Identify which cell holds the provided text, then report its [X, Y] central coordinate. 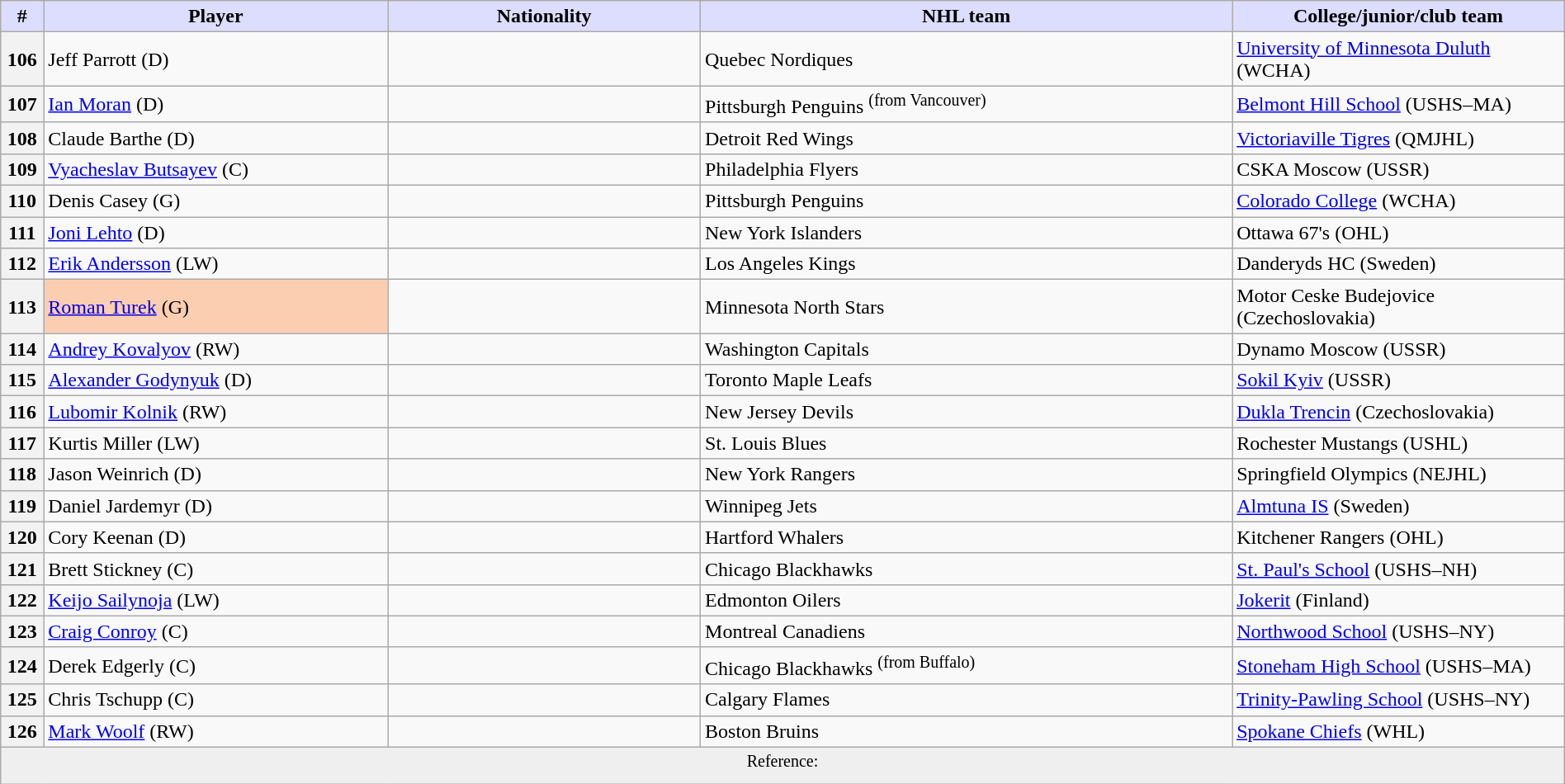
Player [216, 17]
# [22, 17]
Cory Keenan (D) [216, 537]
108 [22, 138]
Montreal Canadiens [967, 631]
Boston Bruins [967, 731]
Winnipeg Jets [967, 506]
Minnesota North Stars [967, 307]
Washington Capitals [967, 349]
115 [22, 380]
Dukla Trencin (Czechoslovakia) [1398, 412]
Dynamo Moscow (USSR) [1398, 349]
Roman Turek (G) [216, 307]
Pittsburgh Penguins (from Vancouver) [967, 104]
120 [22, 537]
Edmonton Oilers [967, 600]
Toronto Maple Leafs [967, 380]
Motor Ceske Budejovice (Czechoslovakia) [1398, 307]
107 [22, 104]
117 [22, 443]
Jokerit (Finland) [1398, 600]
125 [22, 700]
Ian Moran (D) [216, 104]
Philadelphia Flyers [967, 169]
Brett Stickney (C) [216, 569]
Chicago Blackhawks [967, 569]
Andrey Kovalyov (RW) [216, 349]
New Jersey Devils [967, 412]
Stoneham High School (USHS–MA) [1398, 665]
Erik Andersson (LW) [216, 264]
Chicago Blackhawks (from Buffalo) [967, 665]
Colorado College (WCHA) [1398, 201]
Joni Lehto (D) [216, 233]
113 [22, 307]
St. Paul's School (USHS–NH) [1398, 569]
116 [22, 412]
Rochester Mustangs (USHL) [1398, 443]
Spokane Chiefs (WHL) [1398, 731]
Craig Conroy (C) [216, 631]
Derek Edgerly (C) [216, 665]
CSKA Moscow (USSR) [1398, 169]
NHL team [967, 17]
Detroit Red Wings [967, 138]
114 [22, 349]
Hartford Whalers [967, 537]
St. Louis Blues [967, 443]
109 [22, 169]
Kitchener Rangers (OHL) [1398, 537]
Denis Casey (G) [216, 201]
Kurtis Miller (LW) [216, 443]
110 [22, 201]
106 [22, 59]
College/junior/club team [1398, 17]
124 [22, 665]
Victoriaville Tigres (QMJHL) [1398, 138]
121 [22, 569]
Ottawa 67's (OHL) [1398, 233]
Northwood School (USHS–NY) [1398, 631]
Daniel Jardemyr (D) [216, 506]
University of Minnesota Duluth (WCHA) [1398, 59]
Jason Weinrich (D) [216, 475]
Vyacheslav Butsayev (C) [216, 169]
Chris Tschupp (C) [216, 700]
Springfield Olympics (NEJHL) [1398, 475]
Lubomir Kolnik (RW) [216, 412]
Nationality [545, 17]
Trinity-Pawling School (USHS–NY) [1398, 700]
126 [22, 731]
118 [22, 475]
Almtuna IS (Sweden) [1398, 506]
Claude Barthe (D) [216, 138]
112 [22, 264]
Jeff Parrott (D) [216, 59]
Calgary Flames [967, 700]
New York Rangers [967, 475]
Keijo Sailynoja (LW) [216, 600]
Los Angeles Kings [967, 264]
111 [22, 233]
Sokil Kyiv (USSR) [1398, 380]
Danderyds HC (Sweden) [1398, 264]
Pittsburgh Penguins [967, 201]
123 [22, 631]
Quebec Nordiques [967, 59]
Alexander Godynyuk (D) [216, 380]
Reference: [782, 766]
122 [22, 600]
Mark Woolf (RW) [216, 731]
New York Islanders [967, 233]
119 [22, 506]
Belmont Hill School (USHS–MA) [1398, 104]
